Capture the cell that displays the provided text and extract its (x, y) central coordinate. 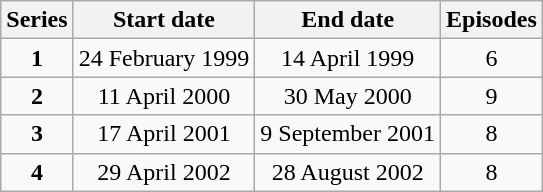
6 (492, 58)
28 August 2002 (348, 172)
4 (37, 172)
Episodes (492, 20)
29 April 2002 (164, 172)
3 (37, 134)
9 (492, 96)
2 (37, 96)
11 April 2000 (164, 96)
1 (37, 58)
9 September 2001 (348, 134)
24 February 1999 (164, 58)
17 April 2001 (164, 134)
30 May 2000 (348, 96)
Series (37, 20)
Start date (164, 20)
End date (348, 20)
14 April 1999 (348, 58)
